Output the (x, y) coordinate of the center of the cell containing the given text.  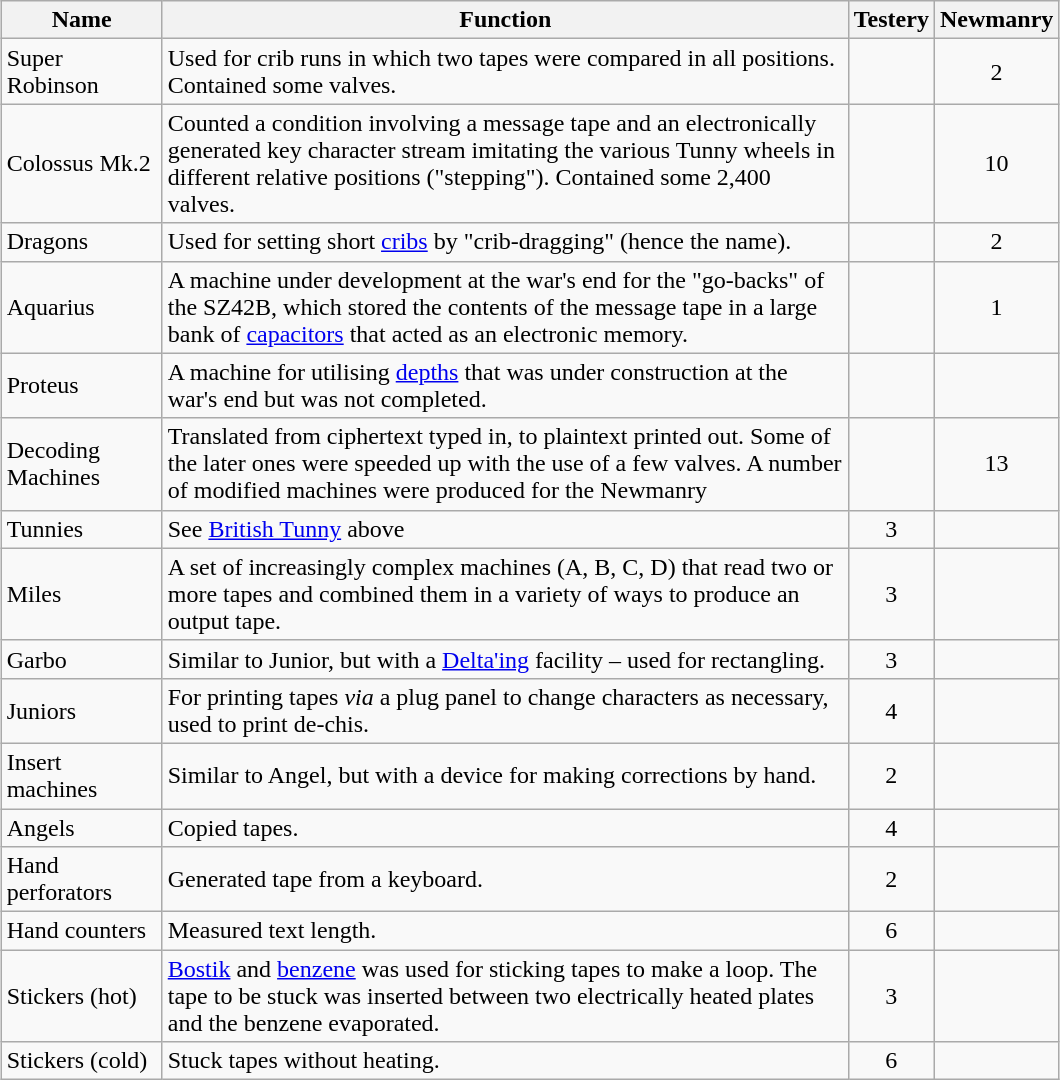
Function (505, 20)
Newmanry (996, 20)
A machine for utilising depths that was under construction at the war's end but was not completed. (505, 386)
10 (996, 164)
Testery (891, 20)
1 (996, 307)
Used for setting short cribs by "crib-dragging" (hence the name). (505, 242)
Aquarius (82, 307)
Measured text length. (505, 931)
Juniors (82, 710)
Copied tapes. (505, 827)
Dragons (82, 242)
Proteus (82, 386)
Stuck tapes without heating. (505, 1061)
A set of increasingly complex machines (A, B, C, D) that read two or more tapes and combined them in a variety of ways to produce an output tape. (505, 594)
Garbo (82, 659)
Tunnies (82, 529)
Miles (82, 594)
Angels (82, 827)
Super Robinson (82, 72)
Generated tape from a keyboard. (505, 880)
Hand perforators (82, 880)
See British Tunny above (505, 529)
Similar to Junior, but with a Delta'ing facility – used for rectangling. (505, 659)
For printing tapes via a plug panel to change characters as necessary, used to print de-chis. (505, 710)
Insert machines (82, 776)
Colossus Mk.2 (82, 164)
Stickers (cold) (82, 1061)
Name (82, 20)
Stickers (hot) (82, 996)
Hand counters (82, 931)
Decoding Machines (82, 464)
13 (996, 464)
Similar to Angel, but with a device for making corrections by hand. (505, 776)
Used for crib runs in which two tapes were compared in all positions. Contained some valves. (505, 72)
